Search for the cell housing the specified text and yield its (x, y) center coordinate. 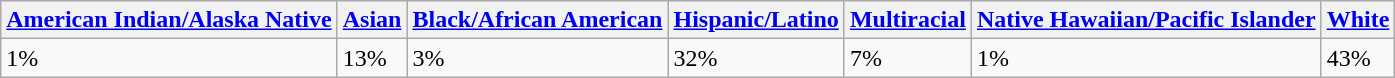
Hispanic/Latino (756, 20)
American Indian/Alaska Native (169, 20)
Native Hawaiian/Pacific Islander (1146, 20)
Multiracial (908, 20)
White (1358, 20)
13% (372, 58)
3% (538, 58)
32% (756, 58)
7% (908, 58)
43% (1358, 58)
Asian (372, 20)
Black/African American (538, 20)
